From the cell containing the given text, extract its center point as (x, y) coordinate. 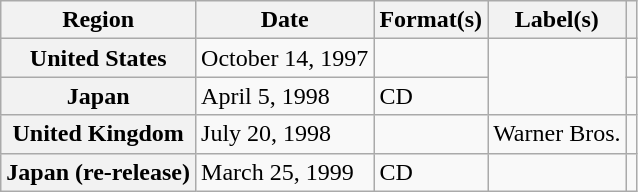
Label(s) (557, 20)
April 5, 1998 (285, 96)
United Kingdom (98, 134)
Japan (re-release) (98, 172)
July 20, 1998 (285, 134)
Japan (98, 96)
October 14, 1997 (285, 58)
Warner Bros. (557, 134)
United States (98, 58)
March 25, 1999 (285, 172)
Format(s) (431, 20)
Region (98, 20)
Date (285, 20)
